For the text-containing cell, return its midpoint in [x, y] coordinate format. 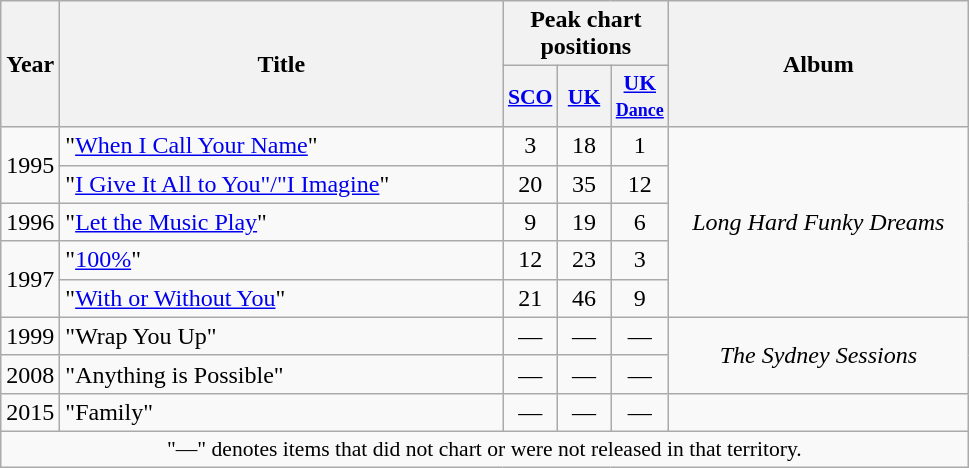
18 [584, 146]
6 [640, 222]
"Anything is Possible" [282, 374]
19 [584, 222]
20 [530, 184]
Title [282, 64]
"Let the Music Play" [282, 222]
"100%" [282, 260]
35 [584, 184]
2008 [30, 374]
2015 [30, 412]
"I Give It All to You"/"I Imagine" [282, 184]
21 [530, 298]
The Sydney Sessions [818, 355]
1999 [30, 336]
1 [640, 146]
"When I Call Your Name" [282, 146]
Long Hard Funky Dreams [818, 222]
"Family" [282, 412]
SCO [530, 96]
Year [30, 64]
23 [584, 260]
1996 [30, 222]
"—" denotes items that did not chart or were not released in that territory. [484, 449]
UK [584, 96]
Album [818, 64]
1997 [30, 279]
"With or Without You" [282, 298]
"Wrap You Up" [282, 336]
1995 [30, 165]
Peak chart positions [586, 34]
46 [584, 298]
UKDance [640, 96]
